Capture the cell that displays the provided text and extract its (X, Y) central coordinate. 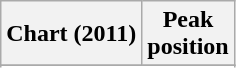
Chart (2011) (72, 34)
Peakposition (188, 34)
